From the cell containing the given text, extract its center point as (x, y) coordinate. 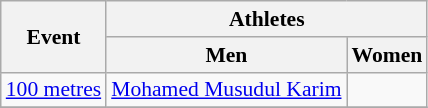
Men (226, 55)
Athletes (266, 19)
100 metres (54, 90)
Mohamed Musudul Karim (226, 90)
Event (54, 36)
Women (388, 55)
